Detect which cell encompasses the target text, then output its [X, Y] center coordinate. 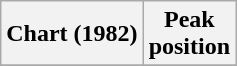
Peakposition [189, 34]
Chart (1982) [72, 34]
